Pinpoint the cell where the given text exists, returning its [x, y] midpoint coordinate. 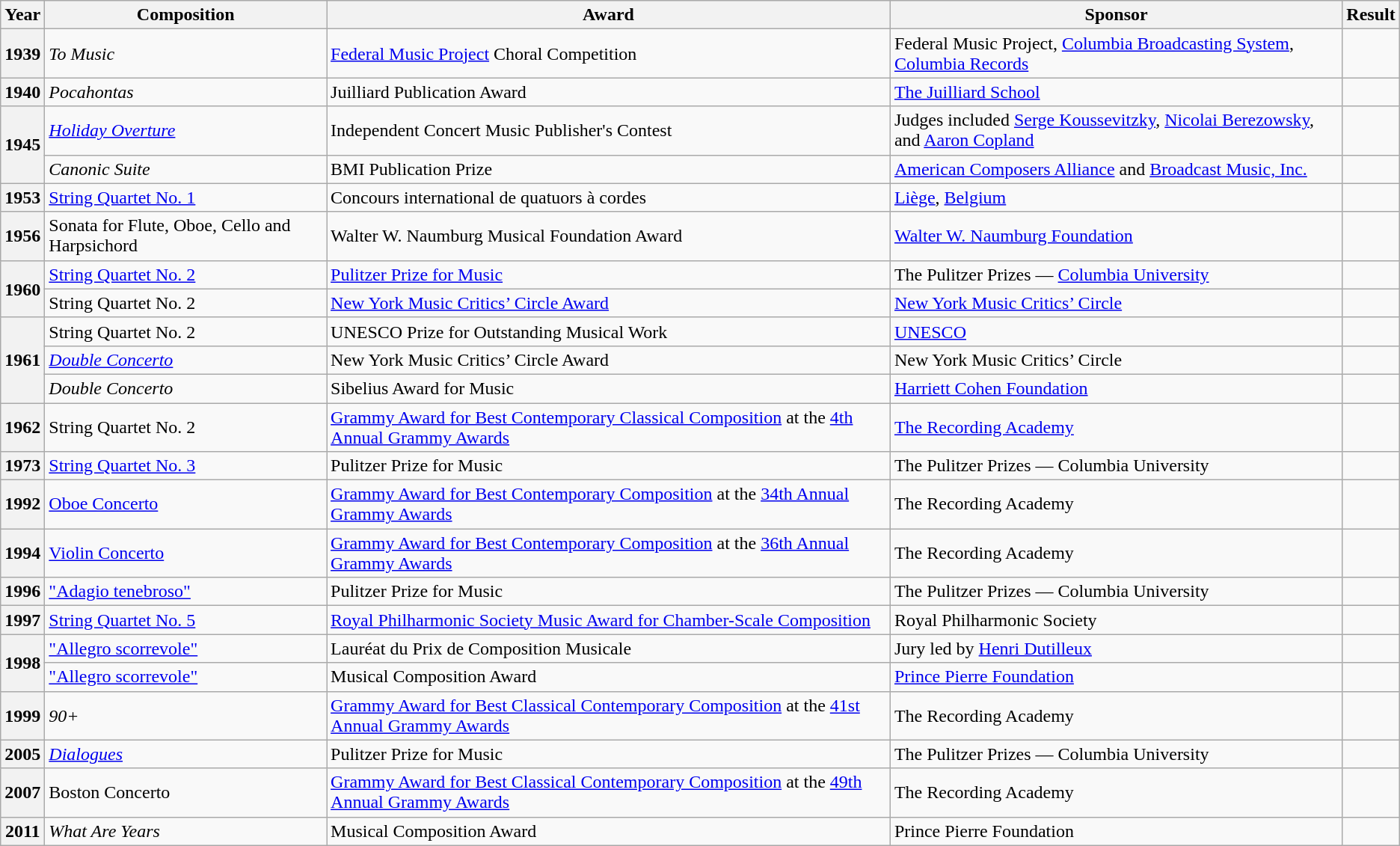
Grammy Award for Best Contemporary Classical Composition at the 4th Annual Grammy Awards [609, 426]
The Juilliard School [1116, 92]
UNESCO [1116, 331]
"Adagio tenebroso" [185, 592]
1998 [22, 663]
1996 [22, 592]
String Quartet No. 5 [185, 620]
Grammy Award for Best Classical Contemporary Composition at the 41st Annual Grammy Awards [609, 715]
Dialogues [185, 754]
1939 [22, 54]
Harriett Cohen Foundation [1116, 388]
Result [1371, 15]
To Music [185, 54]
2007 [22, 793]
90+ [185, 715]
Holiday Overture [185, 130]
1994 [22, 554]
Pocahontas [185, 92]
Sibelius Award for Music [609, 388]
1997 [22, 620]
1940 [22, 92]
Judges included Serge Koussevitzky, Nicolai Berezowsky, and Aaron Copland [1116, 130]
1953 [22, 197]
Concours international de quatuors à cordes [609, 197]
Independent Concert Music Publisher's Contest [609, 130]
1973 [22, 466]
1945 [22, 145]
Boston Concerto [185, 793]
Year [22, 15]
BMI Publication Prize [609, 169]
Royal Philharmonic Society Music Award for Chamber-Scale Composition [609, 620]
Jury led by Henri Dutilleux [1116, 649]
Oboe Concerto [185, 504]
Walter W. Naumburg Foundation [1116, 236]
American Composers Alliance and Broadcast Music, Inc. [1116, 169]
Sponsor [1116, 15]
Grammy Award for Best Contemporary Composition at the 36th Annual Grammy Awards [609, 554]
Canonic Suite [185, 169]
Federal Music Project, Columbia Broadcasting System, Columbia Records [1116, 54]
UNESCO Prize for Outstanding Musical Work [609, 331]
1992 [22, 504]
What Are Years [185, 831]
String Quartet No. 3 [185, 466]
1999 [22, 715]
Federal Music Project Choral Competition [609, 54]
2005 [22, 754]
1962 [22, 426]
Lauréat du Prix de Composition Musicale [609, 649]
1956 [22, 236]
Walter W. Naumburg Musical Foundation Award [609, 236]
Composition [185, 15]
Violin Concerto [185, 554]
Grammy Award for Best Classical Contemporary Composition at the 49th Annual Grammy Awards [609, 793]
1961 [22, 360]
Grammy Award for Best Contemporary Composition at the 34th Annual Grammy Awards [609, 504]
2011 [22, 831]
Liège, Belgium [1116, 197]
Juilliard Publication Award [609, 92]
Award [609, 15]
Royal Philharmonic Society [1116, 620]
String Quartet No. 1 [185, 197]
Sonata for Flute, Oboe, Cello and Harpsichord [185, 236]
1960 [22, 289]
